Detect which cell encompasses the target text, then output its [X, Y] center coordinate. 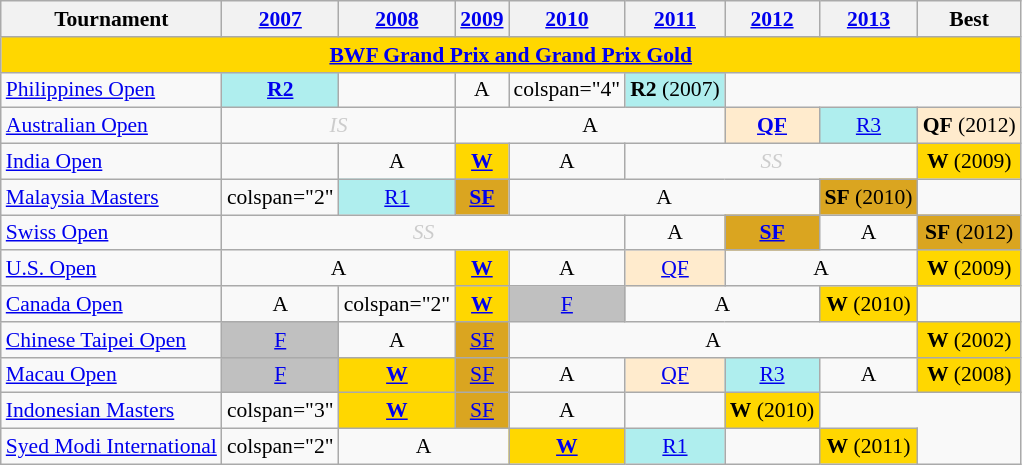
Malaysia Masters [112, 197]
Macau Open [112, 375]
BWF Grand Prix and Grand Prix Gold [511, 55]
2011 [674, 19]
Philippines Open [112, 90]
Chinese Taipei Open [112, 340]
QF (2012) [970, 126]
Best [970, 19]
R2 (2007) [674, 90]
colspan="4" [568, 90]
2009 [482, 19]
2013 [868, 19]
W (2002) [970, 340]
India Open [112, 162]
Syed Modi International [112, 447]
SF (2012) [970, 233]
Australian Open [112, 126]
2008 [398, 19]
R2 [280, 90]
U.S. Open [112, 269]
Canada Open [112, 304]
W (2008) [970, 375]
Swiss Open [112, 233]
colspan="3" [280, 411]
SF (2010) [868, 197]
Indonesian Masters [112, 411]
Tournament [112, 19]
2007 [280, 19]
2010 [568, 19]
IS [338, 126]
2012 [772, 19]
W (2011) [868, 447]
